Capture the cell that displays the provided text and extract its (X, Y) central coordinate. 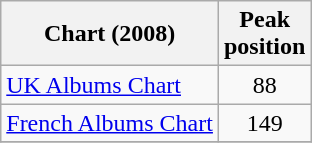
149 (264, 123)
88 (264, 85)
Peakposition (264, 34)
Chart (2008) (110, 34)
French Albums Chart (110, 123)
UK Albums Chart (110, 85)
